Detect which cell encompasses the target text, then output its [x, y] center coordinate. 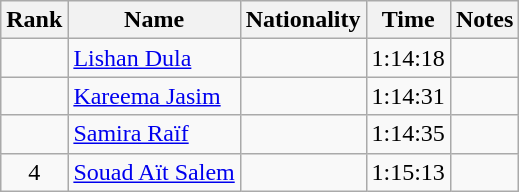
1:15:13 [408, 172]
Lishan Dula [154, 58]
1:14:35 [408, 134]
1:14:18 [408, 58]
4 [34, 172]
Nationality [303, 20]
Samira Raïf [154, 134]
Rank [34, 20]
Time [408, 20]
1:14:31 [408, 96]
Name [154, 20]
Kareema Jasim [154, 96]
Notes [484, 20]
Souad Aït Salem [154, 172]
